Identify which cell holds the provided text, then report its [x, y] central coordinate. 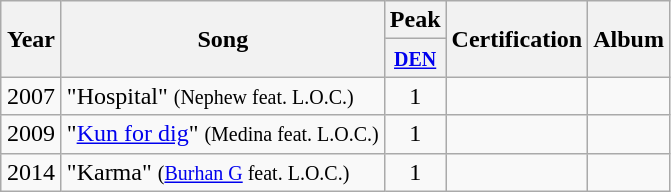
DEN [415, 58]
2007 [32, 96]
Year [32, 39]
Album [629, 39]
2009 [32, 134]
2014 [32, 172]
"Kun for dig" (Medina feat. L.O.C.) [222, 134]
Certification [517, 39]
"Karma" (Burhan G feat. L.O.C.) [222, 172]
"Hospital" (Nephew feat. L.O.C.) [222, 96]
Peak [415, 20]
Song [222, 39]
